Pinpoint the cell where the given text exists, returning its [x, y] midpoint coordinate. 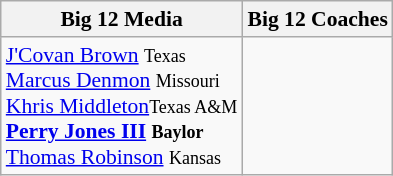
Big 12 Media [122, 19]
J'Covan Brown TexasMarcus Denmon MissouriKhris MiddletonTexas A&MPerry Jones III BaylorThomas Robinson Kansas [122, 106]
Big 12 Coaches [317, 19]
